Capture the cell that displays the provided text and extract its (x, y) central coordinate. 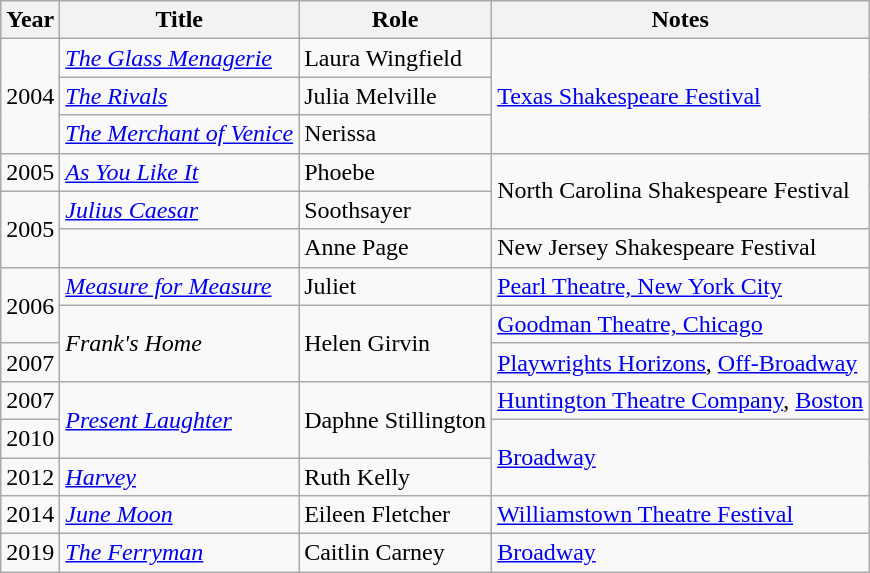
Julia Melville (396, 96)
Present Laughter (180, 419)
Juliet (396, 286)
Eileen Fletcher (396, 515)
Measure for Measure (180, 286)
Title (180, 20)
Playwrights Horizons, Off-Broadway (680, 362)
The Merchant of Venice (180, 134)
Role (396, 20)
The Rivals (180, 96)
Julius Caesar (180, 210)
Year (30, 20)
Pearl Theatre, New York City (680, 286)
Phoebe (396, 172)
Caitlin Carney (396, 553)
Laura Wingfield (396, 58)
2012 (30, 477)
Texas Shakespeare Festival (680, 96)
June Moon (180, 515)
New Jersey Shakespeare Festival (680, 248)
Notes (680, 20)
Williamstown Theatre Festival (680, 515)
The Ferryman (180, 553)
Anne Page (396, 248)
Ruth Kelly (396, 477)
2006 (30, 305)
Frank's Home (180, 343)
2010 (30, 438)
The Glass Menagerie (180, 58)
Goodman Theatre, Chicago (680, 324)
Nerissa (396, 134)
2004 (30, 96)
North Carolina Shakespeare Festival (680, 191)
Daphne Stillington (396, 419)
Soothsayer (396, 210)
Harvey (180, 477)
Huntington Theatre Company, Boston (680, 400)
Helen Girvin (396, 343)
2019 (30, 553)
2014 (30, 515)
As You Like It (180, 172)
